Provide the (X, Y) coordinate of the cell's center where the given text is located.  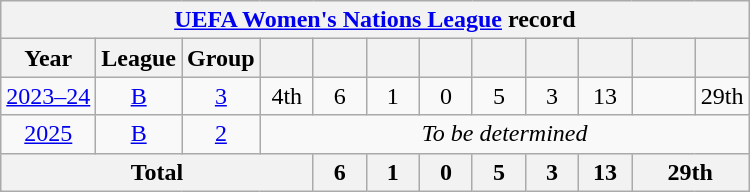
Year (48, 58)
To be determined (504, 134)
4th (286, 96)
Total (158, 172)
2023–24 (48, 96)
2 (222, 134)
2025 (48, 134)
UEFA Women's Nations League record (375, 20)
Group (222, 58)
League (139, 58)
